Extract the (x, y) coordinate from the center of the cell holding the provided text.  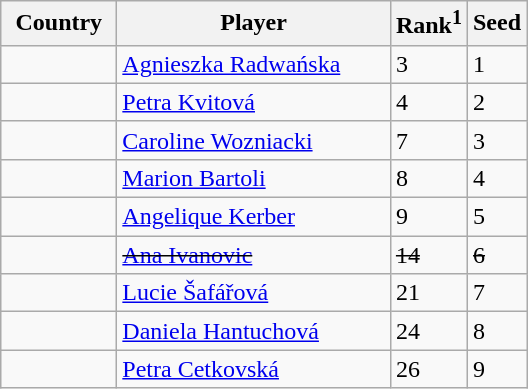
Seed (496, 24)
2 (496, 102)
Agnieszka Radwańska (254, 64)
1 (496, 64)
14 (428, 255)
21 (428, 293)
5 (496, 217)
Country (59, 24)
Petra Kvitová (254, 102)
Angelique Kerber (254, 217)
26 (428, 369)
Petra Cetkovská (254, 369)
Marion Bartoli (254, 178)
Daniela Hantuchová (254, 331)
Caroline Wozniacki (254, 140)
Ana Ivanovic (254, 255)
Lucie Šafářová (254, 293)
Rank1 (428, 24)
Player (254, 24)
6 (496, 255)
24 (428, 331)
